Scan for the cell matching the given text and deliver its [x, y] coordinate at center. 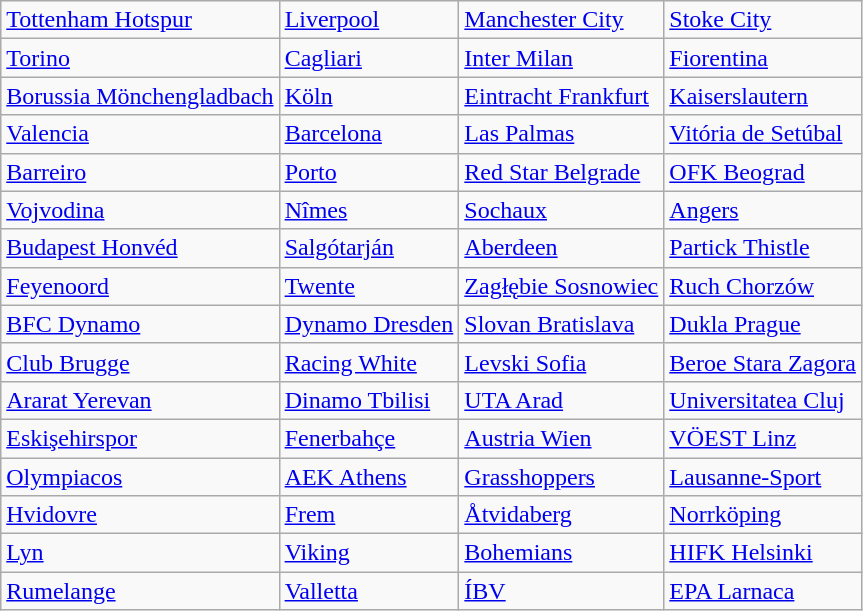
Vitória de Setúbal [763, 134]
Dinamo Tbilisi [369, 400]
UTA Arad [562, 400]
Inter Milan [562, 58]
Hvidovre [140, 515]
Sochaux [562, 210]
Dukla Prague [763, 324]
Club Brugge [140, 362]
Slovan Bratislava [562, 324]
Eskişehirspor [140, 438]
Norrköping [763, 515]
Åtvidaberg [562, 515]
Twente [369, 286]
Partick Thistle [763, 248]
EPA Larnaca [763, 591]
Dynamo Dresden [369, 324]
Lyn [140, 553]
BFC Dynamo [140, 324]
ÍBV [562, 591]
Zagłębie Sosnowiec [562, 286]
Viking [369, 553]
Salgótarján [369, 248]
Ruch Chorzów [763, 286]
Cagliari [369, 58]
Feyenoord [140, 286]
Austria Wien [562, 438]
Rumelange [140, 591]
Aberdeen [562, 248]
HIFK Helsinki [763, 553]
AEK Athens [369, 477]
Valencia [140, 134]
Köln [369, 96]
Olympiacos [140, 477]
Vojvodina [140, 210]
Levski Sofia [562, 362]
Liverpool [369, 20]
Borussia Mönchengladbach [140, 96]
Angers [763, 210]
Torino [140, 58]
Valletta [369, 591]
Nîmes [369, 210]
Barcelona [369, 134]
Las Palmas [562, 134]
Ararat Yerevan [140, 400]
Fenerbahçe [369, 438]
Barreiro [140, 172]
VÖEST Linz [763, 438]
Manchester City [562, 20]
Porto [369, 172]
Frem [369, 515]
Tottenham Hotspur [140, 20]
Stoke City [763, 20]
Kaiserslautern [763, 96]
Fiorentina [763, 58]
Beroe Stara Zagora [763, 362]
OFK Beograd [763, 172]
Grasshoppers [562, 477]
Bohemians [562, 553]
Racing White [369, 362]
Budapest Honvéd [140, 248]
Eintracht Frankfurt [562, 96]
Lausanne-Sport [763, 477]
Universitatea Cluj [763, 400]
Red Star Belgrade [562, 172]
